Detect which cell encompasses the target text, then output its (X, Y) center coordinate. 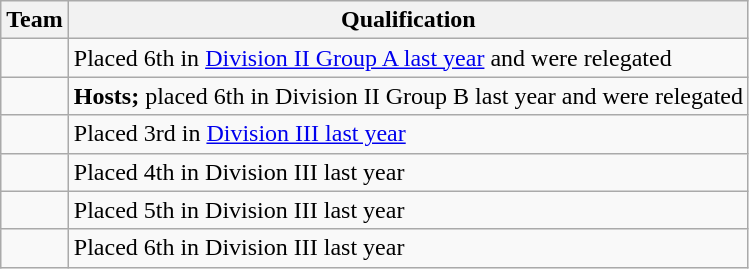
Team (35, 20)
Placed 3rd in Division III last year (408, 134)
Placed 6th in Division III last year (408, 248)
Placed 6th in Division II Group A last year and were relegated (408, 58)
Placed 5th in Division III last year (408, 210)
Hosts; placed 6th in Division II Group B last year and were relegated (408, 96)
Qualification (408, 20)
Placed 4th in Division III last year (408, 172)
